Return [x, y] of the center of cell containing provided text 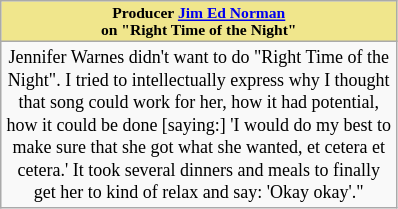
Producer Jim Ed Norman on "Right Time of the Night" [199, 22]
